Find where the given text appears and provide that cell's center as [X, Y] coordinate. 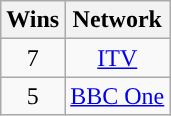
7 [33, 58]
BBC One [118, 96]
ITV [118, 58]
Wins [33, 20]
5 [33, 96]
Network [118, 20]
